Scan for the cell matching the given text and deliver its [X, Y] coordinate at center. 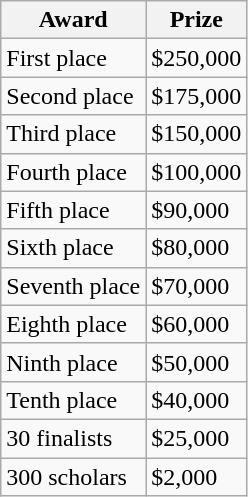
Second place [74, 96]
$175,000 [196, 96]
$2,000 [196, 477]
$150,000 [196, 134]
$25,000 [196, 438]
$70,000 [196, 286]
$250,000 [196, 58]
Ninth place [74, 362]
Third place [74, 134]
$60,000 [196, 324]
Award [74, 20]
$100,000 [196, 172]
Fourth place [74, 172]
$80,000 [196, 248]
$50,000 [196, 362]
300 scholars [74, 477]
$40,000 [196, 400]
Sixth place [74, 248]
Fifth place [74, 210]
Prize [196, 20]
$90,000 [196, 210]
Tenth place [74, 400]
Seventh place [74, 286]
Eighth place [74, 324]
30 finalists [74, 438]
First place [74, 58]
